Pinpoint the cell where the given text exists, returning its (x, y) midpoint coordinate. 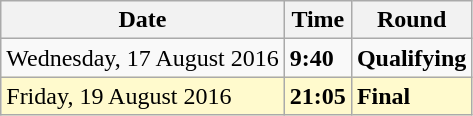
Qualifying (411, 58)
Date (143, 20)
Round (411, 20)
Friday, 19 August 2016 (143, 96)
21:05 (318, 96)
Wednesday, 17 August 2016 (143, 58)
Time (318, 20)
9:40 (318, 58)
Final (411, 96)
